Return (X, Y) of the center of cell containing provided text 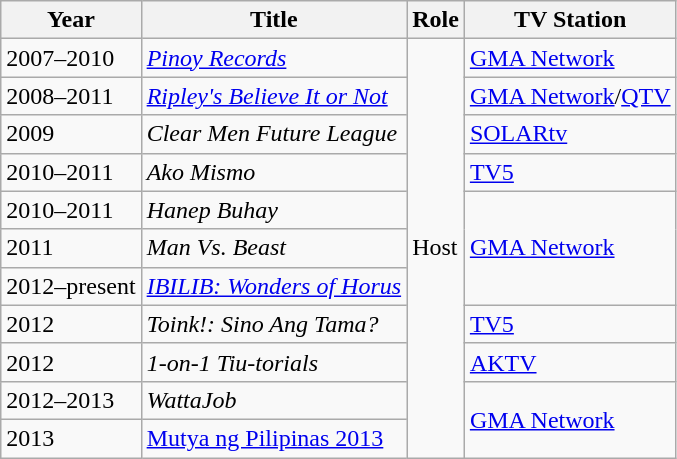
Title (274, 20)
TV Station (570, 20)
2009 (71, 134)
Hanep Buhay (274, 210)
AKTV (570, 362)
Mutya ng Pilipinas 2013 (274, 438)
Ripley's Believe It or Not (274, 96)
Toink!: Sino Ang Tama? (274, 324)
Year (71, 20)
IBILIB: Wonders of Horus (274, 286)
SOLARtv (570, 134)
Ako Mismo (274, 172)
Role (436, 20)
WattaJob (274, 400)
Clear Men Future League (274, 134)
Host (436, 248)
2011 (71, 248)
2012–present (71, 286)
2008–2011 (71, 96)
Pinoy Records (274, 58)
2013 (71, 438)
GMA Network/QTV (570, 96)
2012–2013 (71, 400)
1-on-1 Tiu-torials (274, 362)
2007–2010 (71, 58)
Man Vs. Beast (274, 248)
